Pinpoint the cell where the given text exists, returning its (x, y) midpoint coordinate. 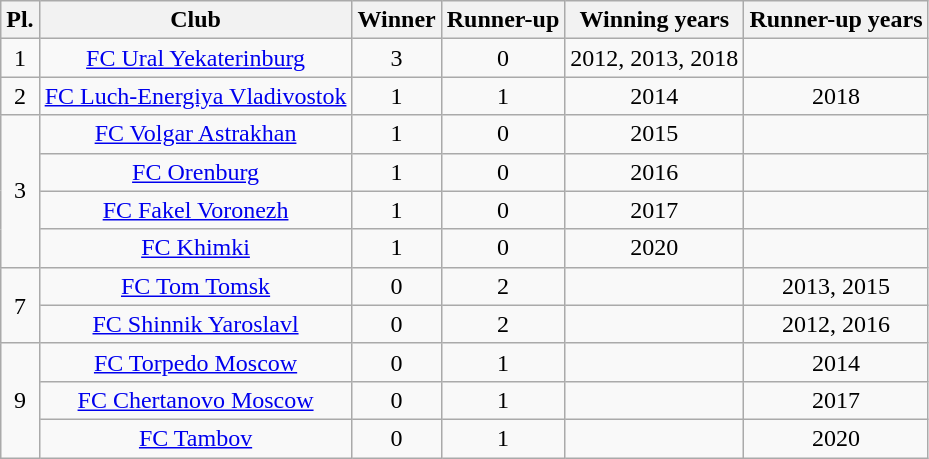
FC Khimki (196, 248)
FC Shinnik Yaroslavl (196, 324)
Runner-up years (836, 20)
FC Chertanovo Moscow (196, 400)
2018 (836, 96)
2013, 2015 (836, 286)
9 (20, 400)
FC Ural Yekaterinburg (196, 58)
FC Tom Tomsk (196, 286)
2012, 2013, 2018 (654, 58)
FC Torpedo Moscow (196, 362)
7 (20, 305)
2015 (654, 134)
Winner (396, 20)
2016 (654, 172)
Pl. (20, 20)
FC Volgar Astrakhan (196, 134)
FC Fakel Voronezh (196, 210)
FC Luch-Energiya Vladivostok (196, 96)
Winning years (654, 20)
Club (196, 20)
2012, 2016 (836, 324)
Runner-up (503, 20)
FC Orenburg (196, 172)
FC Tambov (196, 438)
